Return the (X, Y) coordinate for the center point of the cell that contains the specified text.  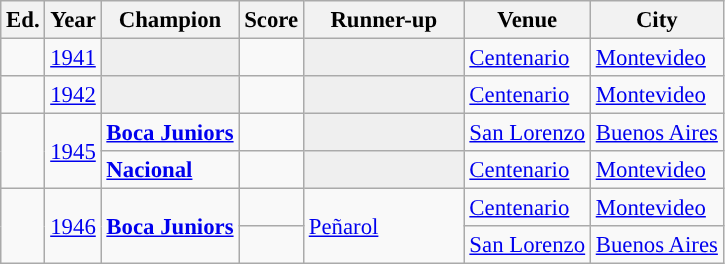
Venue (527, 20)
Score (272, 20)
Peñarol (384, 226)
Ed. (23, 20)
1946 (73, 226)
1942 (73, 95)
Year (73, 20)
City (656, 20)
Runner-up (384, 20)
Champion (170, 20)
1941 (73, 58)
1945 (73, 152)
Nacional (170, 170)
